Return [X, Y] of the center of cell containing provided text 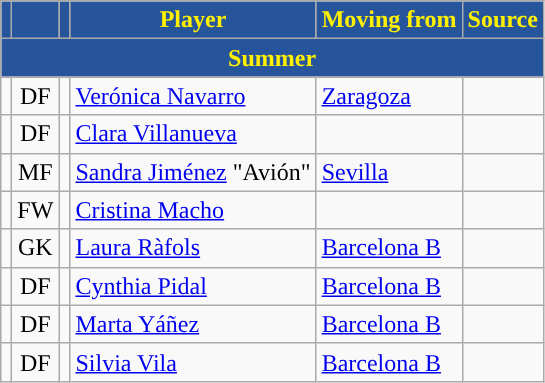
GK [36, 248]
Cynthia Pidal [193, 286]
Sevilla [389, 172]
Cristina Macho [193, 210]
MF [36, 172]
Moving from [389, 20]
Clara Villanueva [193, 134]
Laura Ràfols [193, 248]
Player [193, 20]
Sandra Jiménez "Avión" [193, 172]
Source [502, 20]
Summer [272, 58]
Marta Yáñez [193, 324]
Silvia Vila [193, 362]
Zaragoza [389, 96]
FW [36, 210]
Verónica Navarro [193, 96]
